Return the (X, Y) coordinate for the center point of the cell that contains the specified text.  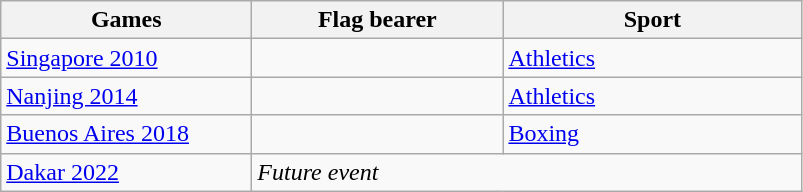
Sport (652, 20)
Games (126, 20)
Flag bearer (378, 20)
Nanjing 2014 (126, 96)
Dakar 2022 (126, 172)
Singapore 2010 (126, 58)
Buenos Aires 2018 (126, 134)
Boxing (652, 134)
Future event (527, 172)
